From the cell containing the given text, extract its center point as [X, Y] coordinate. 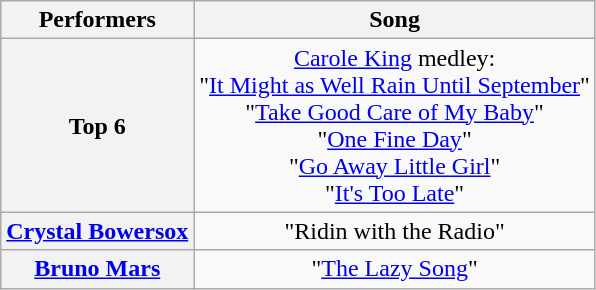
Bruno Mars [98, 269]
Performers [98, 20]
"The Lazy Song" [395, 269]
Top 6 [98, 126]
Carole King medley:"It Might as Well Rain Until September""Take Good Care of My Baby""One Fine Day""Go Away Little Girl""It's Too Late" [395, 126]
Crystal Bowersox [98, 231]
Song [395, 20]
"Ridin with the Radio" [395, 231]
